For the text-containing cell, return its midpoint in [X, Y] coordinate format. 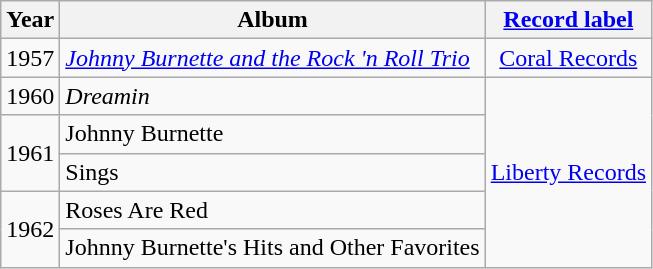
Album [272, 20]
Dreamin [272, 96]
Liberty Records [568, 172]
Year [30, 20]
Johnny Burnette's Hits and Other Favorites [272, 248]
Record label [568, 20]
1962 [30, 229]
Coral Records [568, 58]
1961 [30, 153]
Johnny Burnette [272, 134]
1957 [30, 58]
Johnny Burnette and the Rock 'n Roll Trio [272, 58]
Sings [272, 172]
Roses Are Red [272, 210]
1960 [30, 96]
